Identify which cell holds the provided text, then report its [X, Y] central coordinate. 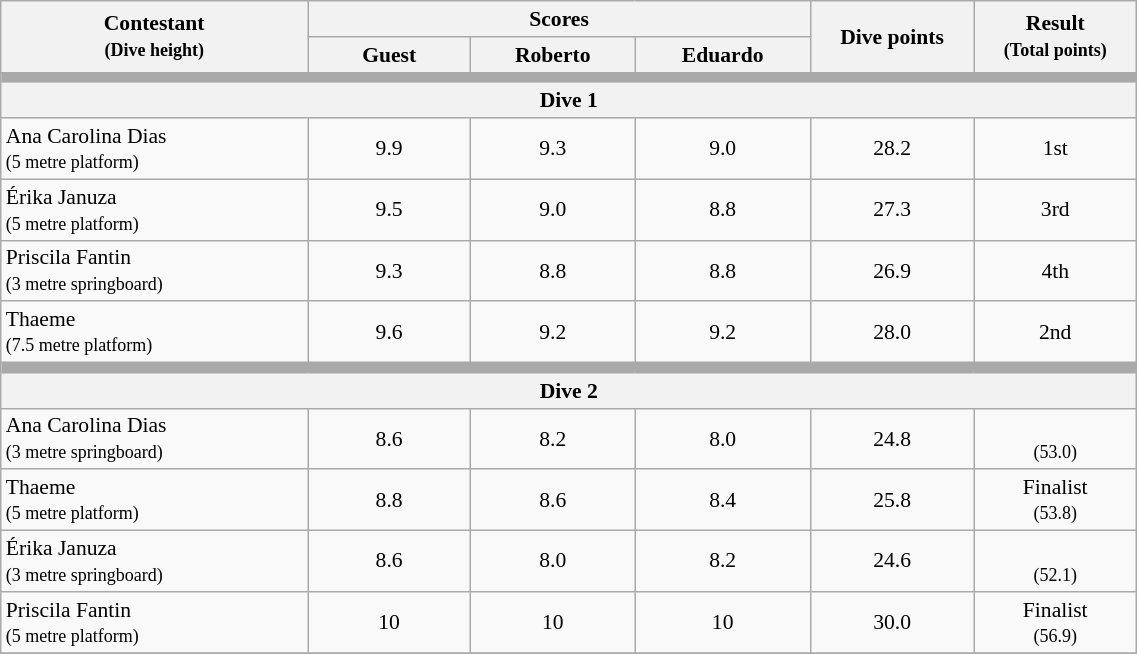
Result(Total points) [1056, 36]
Thaeme(5 metre platform) [154, 500]
2nd [1056, 332]
Érika Januza(3 metre springboard) [154, 562]
4th [1056, 270]
Eduardo [723, 55]
1st [1056, 148]
25.8 [892, 500]
30.0 [892, 622]
27.3 [892, 210]
Priscila Fantin(3 metre springboard) [154, 270]
9.6 [390, 332]
9.5 [390, 210]
Finalist(56.9) [1056, 622]
Ana Carolina Dias(5 metre platform) [154, 148]
Dive 2 [569, 391]
28.2 [892, 148]
Thaeme(7.5 metre platform) [154, 332]
Finalist(53.8) [1056, 500]
8.4 [723, 500]
Contestant(Dive height) [154, 36]
Dive points [892, 36]
Priscila Fantin(5 metre platform) [154, 622]
Roberto [553, 55]
Scores [560, 19]
Guest [390, 55]
Ana Carolina Dias(3 metre springboard) [154, 438]
24.6 [892, 562]
(53.0) [1056, 438]
26.9 [892, 270]
Érika Januza(5 metre platform) [154, 210]
Dive 1 [569, 101]
3rd [1056, 210]
28.0 [892, 332]
(52.1) [1056, 562]
9.9 [390, 148]
24.8 [892, 438]
